Determine the [x, y] coordinate at the center of the cell enclosing the given text.  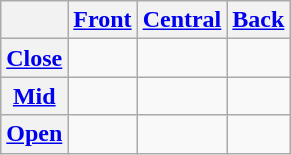
Mid [34, 96]
Central [182, 20]
Back [258, 20]
Close [34, 58]
Open [34, 134]
Front [102, 20]
